For the text-containing cell, return its midpoint in [x, y] coordinate format. 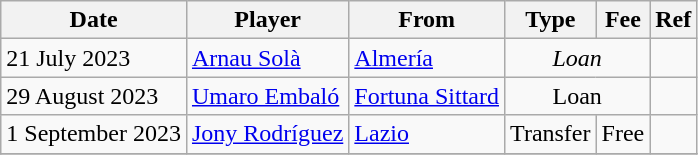
Date [94, 20]
Type [551, 20]
Lazio [427, 134]
Ref [674, 20]
Free [623, 134]
Arnau Solà [267, 58]
From [427, 20]
Fortuna Sittard [427, 96]
Fee [623, 20]
21 July 2023 [94, 58]
Almería [427, 58]
Umaro Embaló [267, 96]
Jony Rodríguez [267, 134]
Player [267, 20]
29 August 2023 [94, 96]
Transfer [551, 134]
1 September 2023 [94, 134]
